Pinpoint the cell where the given text exists, returning its [X, Y] midpoint coordinate. 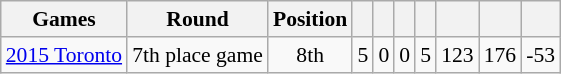
176 [500, 55]
8th [310, 55]
Round [198, 19]
Position [310, 19]
123 [458, 55]
2015 Toronto [64, 55]
7th place game [198, 55]
Games [64, 19]
-53 [540, 55]
